Extract the [X, Y] coordinate from the center of the cell holding the provided text.  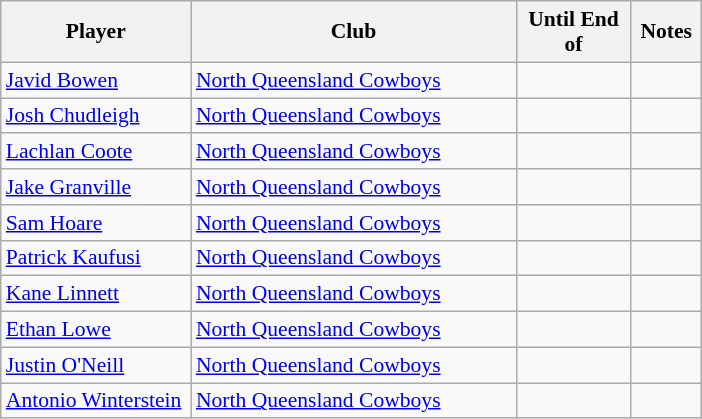
Lachlan Coote [96, 152]
Kane Linnett [96, 294]
Ethan Lowe [96, 330]
Javid Bowen [96, 80]
Antonio Winterstein [96, 401]
Sam Hoare [96, 223]
Player [96, 32]
Club [354, 32]
Jake Granville [96, 187]
Patrick Kaufusi [96, 258]
Justin O'Neill [96, 365]
Josh Chudleigh [96, 116]
Notes [666, 32]
Until End of [574, 32]
